Locate the cell with the specified text and output its (x, y) center coordinate. 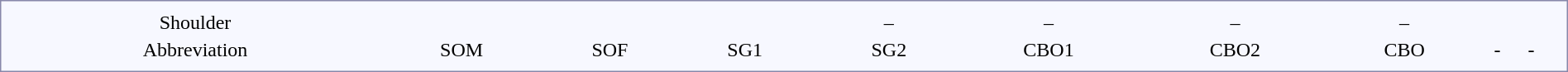
CBO2 (1235, 50)
SOM (461, 50)
CBO (1404, 50)
SOF (610, 50)
SG1 (745, 50)
Shoulder (195, 22)
SG2 (889, 50)
Abbreviation (195, 50)
CBO1 (1049, 50)
